Search for the cell housing the specified text and yield its (X, Y) center coordinate. 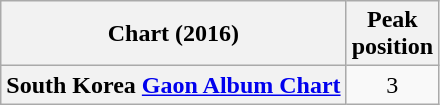
Chart (2016) (174, 34)
Peakposition (392, 34)
South Korea Gaon Album Chart (174, 85)
3 (392, 85)
